Identify which cell holds the provided text, then report its (X, Y) central coordinate. 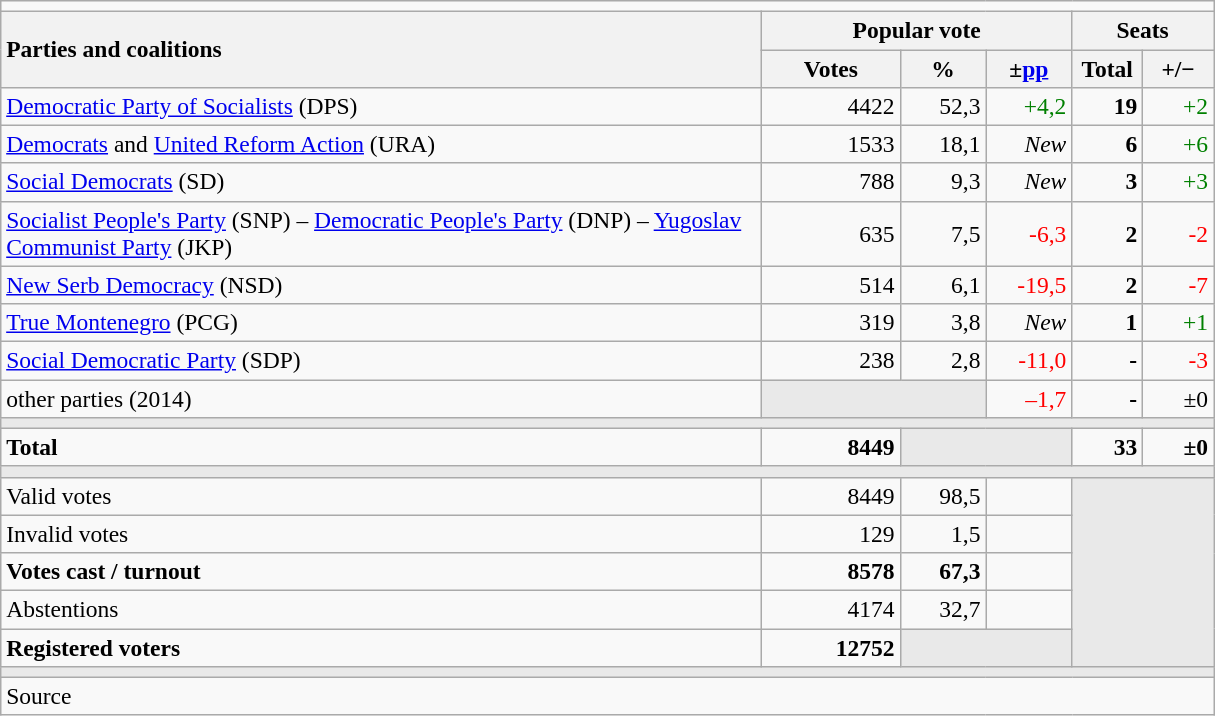
Votes cast / turnout (382, 571)
+2 (1178, 106)
True Montenegro (PCG) (382, 322)
Democrats and United Reform Action (URA) (382, 144)
18,1 (943, 144)
other parties (2014) (382, 398)
3,8 (943, 322)
8578 (831, 571)
–1,7 (1029, 398)
±pp (1029, 68)
Registered voters (382, 647)
19 (1108, 106)
-11,0 (1029, 360)
Democratic Party of Socialists (DPS) (382, 106)
319 (831, 322)
33 (1108, 447)
-7 (1178, 285)
1 (1108, 322)
98,5 (943, 496)
32,7 (943, 609)
-19,5 (1029, 285)
Seats (1143, 30)
6 (1108, 144)
Source (608, 696)
Socialist People's Party (SNP) – Democratic People's Party (DNP) – Yugoslav Communist Party (JKP) (382, 234)
238 (831, 360)
Popular vote (917, 30)
-3 (1178, 360)
635 (831, 234)
788 (831, 182)
Valid votes (382, 496)
7,5 (943, 234)
+1 (1178, 322)
3 (1108, 182)
+3 (1178, 182)
52,3 (943, 106)
New Serb Democracy (NSD) (382, 285)
+4,2 (1029, 106)
12752 (831, 647)
1,5 (943, 534)
-2 (1178, 234)
Invalid votes (382, 534)
Abstentions (382, 609)
Social Democratic Party (SDP) (382, 360)
67,3 (943, 571)
4174 (831, 609)
6,1 (943, 285)
1533 (831, 144)
Social Democrats (SD) (382, 182)
129 (831, 534)
514 (831, 285)
2,8 (943, 360)
Parties and coalitions (382, 49)
9,3 (943, 182)
Votes (831, 68)
+/− (1178, 68)
4422 (831, 106)
+6 (1178, 144)
% (943, 68)
-6,3 (1029, 234)
